Scan for the cell matching the given text and deliver its [x, y] coordinate at center. 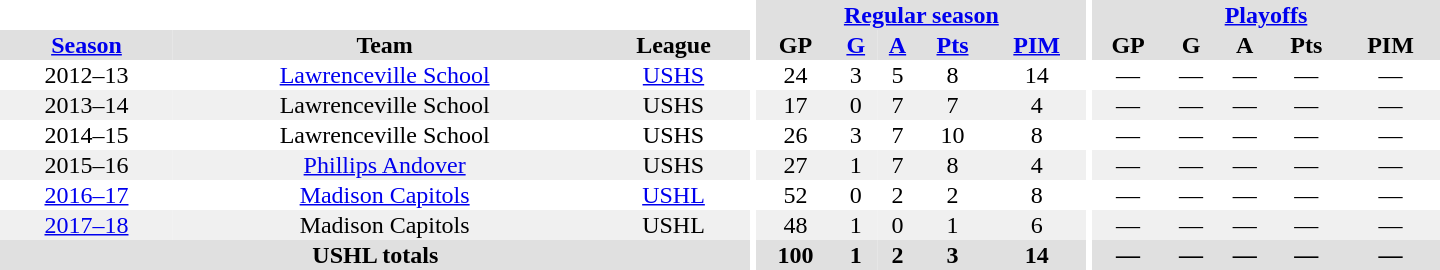
17 [796, 105]
Team [384, 45]
2012–13 [86, 75]
52 [796, 195]
2017–18 [86, 225]
100 [796, 255]
Season [86, 45]
USHL totals [376, 255]
2013–14 [86, 105]
26 [796, 135]
Regular season [922, 15]
Phillips Andover [384, 165]
48 [796, 225]
2014–15 [86, 135]
5 [897, 75]
2016–17 [86, 195]
24 [796, 75]
27 [796, 165]
10 [953, 135]
League [673, 45]
2015–16 [86, 165]
6 [1036, 225]
Playoffs [1266, 15]
